Provide the (X, Y) coordinate of the cell's center where the given text is located.  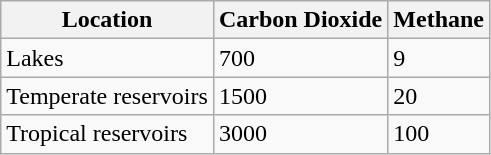
Lakes (108, 58)
100 (439, 134)
700 (300, 58)
Tropical reservoirs (108, 134)
Location (108, 20)
3000 (300, 134)
Temperate reservoirs (108, 96)
Carbon Dioxide (300, 20)
20 (439, 96)
9 (439, 58)
Methane (439, 20)
1500 (300, 96)
